Pinpoint the cell where the given text exists, returning its (X, Y) midpoint coordinate. 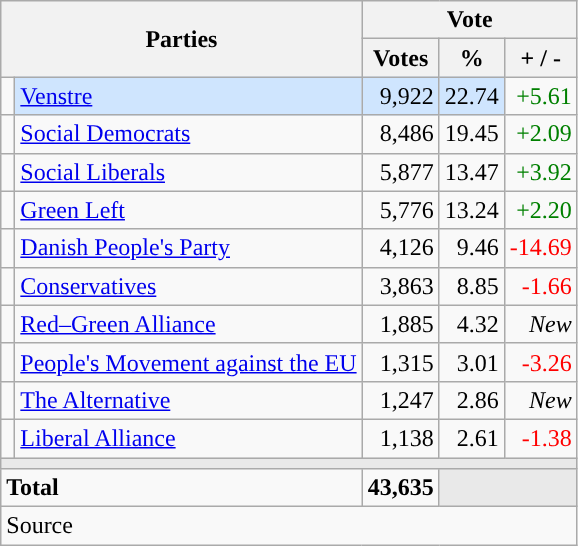
2.86 (472, 400)
The Alternative (188, 400)
Liberal Alliance (188, 438)
Red–Green Alliance (188, 324)
+5.61 (540, 96)
13.24 (472, 210)
22.74 (472, 96)
19.45 (472, 134)
-1.38 (540, 438)
+ / - (540, 58)
1,315 (400, 362)
8,486 (400, 134)
% (472, 58)
Green Left (188, 210)
Total (182, 488)
-3.26 (540, 362)
3.01 (472, 362)
13.47 (472, 172)
1,885 (400, 324)
Danish People's Party (188, 248)
Parties (182, 39)
+2.09 (540, 134)
-14.69 (540, 248)
4,126 (400, 248)
+3.92 (540, 172)
Vote (470, 20)
Votes (400, 58)
5,877 (400, 172)
Source (290, 526)
Venstre (188, 96)
43,635 (400, 488)
8.85 (472, 286)
9,922 (400, 96)
5,776 (400, 210)
9.46 (472, 248)
1,247 (400, 400)
+2.20 (540, 210)
Social Democrats (188, 134)
3,863 (400, 286)
-1.66 (540, 286)
Conservatives (188, 286)
People's Movement against the EU (188, 362)
4.32 (472, 324)
Social Liberals (188, 172)
2.61 (472, 438)
1,138 (400, 438)
